Extract the (x, y) coordinate from the center of the cell holding the provided text.  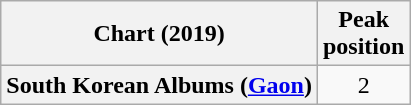
South Korean Albums (Gaon) (160, 85)
Chart (2019) (160, 34)
Peakposition (363, 34)
2 (363, 85)
